Return the (x, y) coordinate for the center point of the cell that contains the specified text.  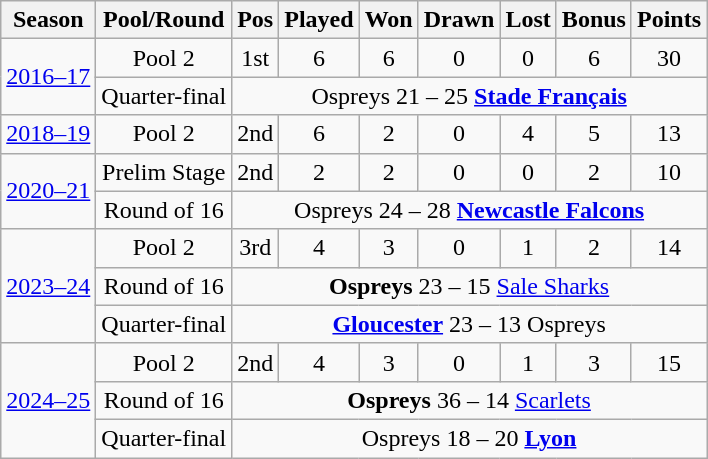
Points (668, 20)
1st (256, 58)
Prelim Stage (164, 172)
Season (48, 20)
Pos (256, 20)
Won (388, 20)
15 (668, 362)
14 (668, 248)
2020–21 (48, 191)
Ospreys 18 – 20 Lyon (470, 438)
2024–25 (48, 400)
Ospreys 21 – 25 Stade Français (470, 96)
Ospreys 24 – 28 Newcastle Falcons (470, 210)
Ospreys 36 – 14 Scarlets (470, 400)
Bonus (594, 20)
2023–24 (48, 286)
5 (594, 134)
Gloucester 23 – 13 Ospreys (470, 324)
Played (319, 20)
10 (668, 172)
3rd (256, 248)
2016–17 (48, 77)
Pool/Round (164, 20)
Ospreys 23 – 15 Sale Sharks (470, 286)
Lost (528, 20)
30 (668, 58)
13 (668, 134)
Drawn (459, 20)
2018–19 (48, 134)
